Output the (X, Y) coordinate of the center of the cell containing the given text.  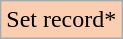
Set record* (62, 20)
